Provide the (X, Y) coordinate of the cell's center where the given text is located.  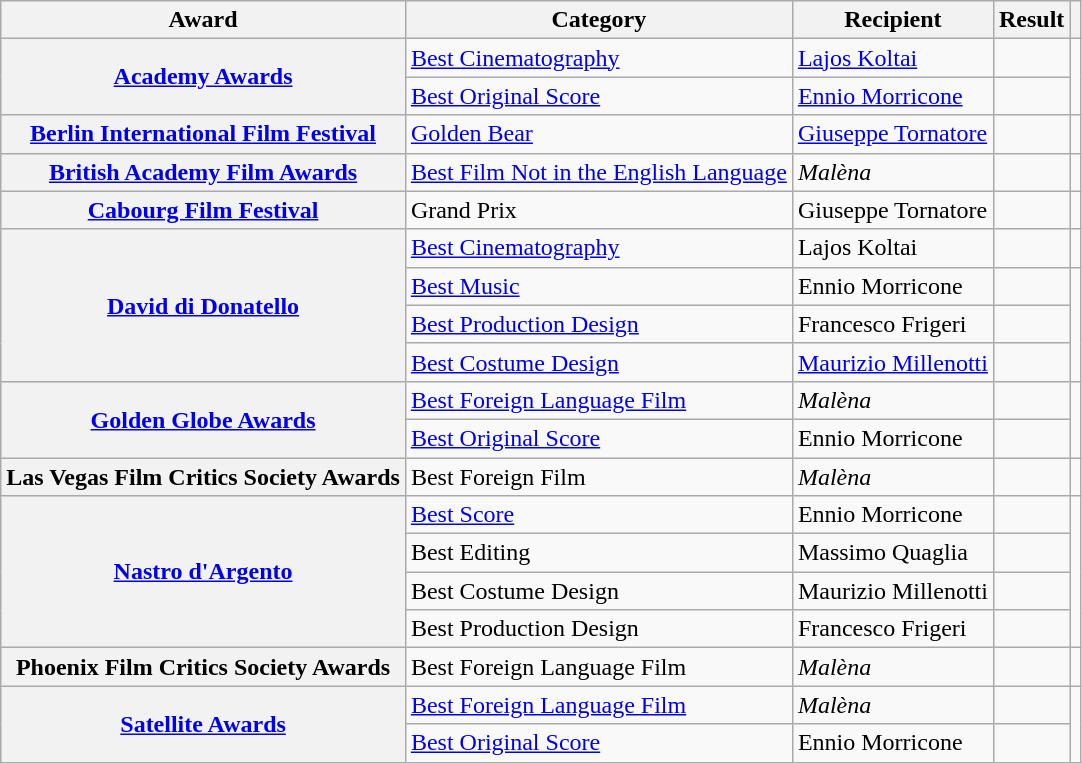
Category (598, 20)
Best Foreign Film (598, 477)
Best Film Not in the English Language (598, 172)
Award (204, 20)
Golden Bear (598, 134)
Result (1031, 20)
Grand Prix (598, 210)
Best Editing (598, 553)
Satellite Awards (204, 724)
David di Donatello (204, 305)
British Academy Film Awards (204, 172)
Golden Globe Awards (204, 419)
Las Vegas Film Critics Society Awards (204, 477)
Recipient (892, 20)
Cabourg Film Festival (204, 210)
Massimo Quaglia (892, 553)
Best Score (598, 515)
Phoenix Film Critics Society Awards (204, 667)
Best Music (598, 286)
Nastro d'Argento (204, 572)
Berlin International Film Festival (204, 134)
Academy Awards (204, 77)
